Provide the [x, y] coordinate of the cell's center where the given text is located.  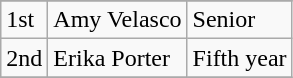
Fifth year [240, 58]
2nd [24, 58]
Senior [240, 20]
Amy Velasco [118, 20]
Erika Porter [118, 58]
1st [24, 20]
